Capture the cell that displays the provided text and extract its [x, y] central coordinate. 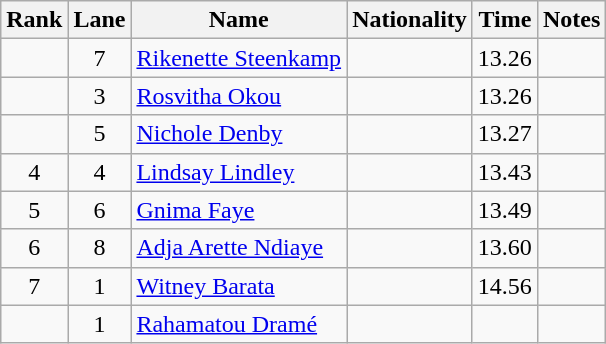
13.60 [504, 248]
13.27 [504, 134]
Time [504, 20]
Notes [571, 20]
Rank [34, 20]
Rahamatou Dramé [239, 324]
Gnima Faye [239, 210]
3 [100, 96]
Lindsay Lindley [239, 172]
Rikenette Steenkamp [239, 58]
Adja Arette Ndiaye [239, 248]
14.56 [504, 286]
Nichole Denby [239, 134]
Witney Barata [239, 286]
Name [239, 20]
Rosvitha Okou [239, 96]
Nationality [410, 20]
13.49 [504, 210]
8 [100, 248]
13.43 [504, 172]
Lane [100, 20]
